Detect which cell encompasses the target text, then output its (x, y) center coordinate. 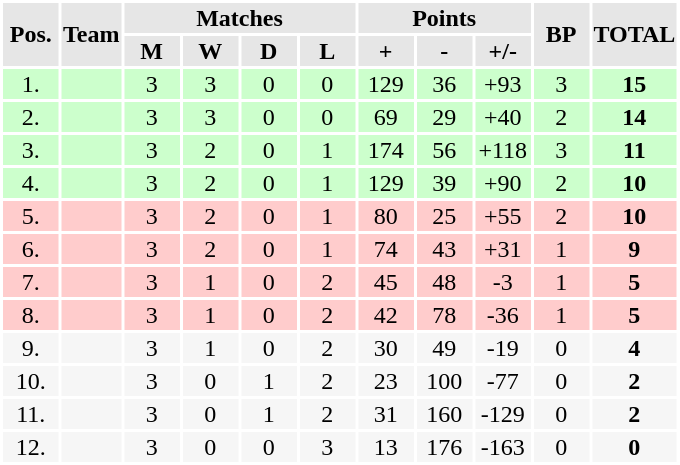
Matches (240, 18)
4. (31, 183)
43 (444, 249)
L (327, 51)
-129 (503, 414)
74 (386, 249)
9. (31, 348)
6. (31, 249)
Pos. (31, 34)
14 (634, 117)
3. (31, 150)
11 (634, 150)
29 (444, 117)
31 (386, 414)
13 (386, 447)
15 (634, 84)
+/- (503, 51)
5. (31, 216)
+93 (503, 84)
36 (444, 84)
39 (444, 183)
56 (444, 150)
8. (31, 315)
M (152, 51)
+55 (503, 216)
12. (31, 447)
7. (31, 282)
Team (92, 34)
+90 (503, 183)
160 (444, 414)
Points (444, 18)
45 (386, 282)
-163 (503, 447)
11. (31, 414)
10. (31, 381)
BP (561, 34)
48 (444, 282)
1. (31, 84)
9 (634, 249)
+40 (503, 117)
2. (31, 117)
-19 (503, 348)
69 (386, 117)
TOTAL (634, 34)
-77 (503, 381)
80 (386, 216)
D (269, 51)
100 (444, 381)
23 (386, 381)
78 (444, 315)
176 (444, 447)
+31 (503, 249)
25 (444, 216)
42 (386, 315)
174 (386, 150)
+118 (503, 150)
-36 (503, 315)
+ (386, 51)
-3 (503, 282)
49 (444, 348)
4 (634, 348)
- (444, 51)
30 (386, 348)
W (210, 51)
